Output the (X, Y) coordinate of the center of the cell containing the given text.  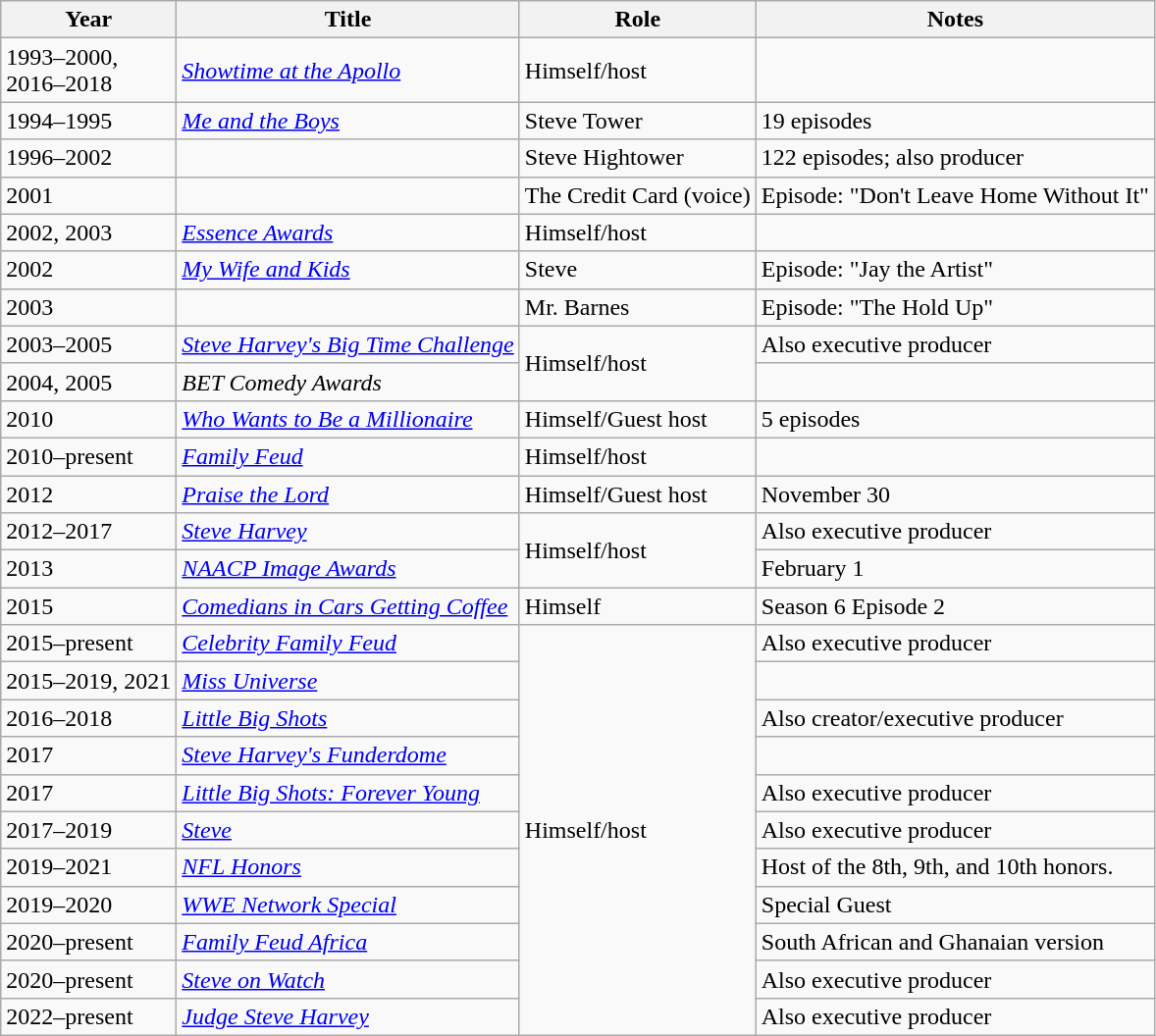
2001 (88, 195)
Praise the Lord (347, 493)
Episode: "Jay the Artist" (955, 270)
2015 (88, 606)
NFL Honors (347, 867)
Notes (955, 20)
2015–2019, 2021 (88, 681)
2010 (88, 419)
November 30 (955, 493)
Himself (638, 606)
2010–present (88, 456)
Essence Awards (347, 233)
2019–2021 (88, 867)
Host of the 8th, 9th, and 10th honors. (955, 867)
Season 6 Episode 2 (955, 606)
Steve Harvey (347, 532)
1994–1995 (88, 121)
Family Feud Africa (347, 942)
South African and Ghanaian version (955, 942)
2003–2005 (88, 344)
February 1 (955, 569)
Episode: "Don't Leave Home Without It" (955, 195)
Also creator/executive producer (955, 718)
Judge Steve Harvey (347, 1016)
2002 (88, 270)
Family Feud (347, 456)
Mr. Barnes (638, 307)
2003 (88, 307)
Comedians in Cars Getting Coffee (347, 606)
2017–2019 (88, 830)
2002, 2003 (88, 233)
5 episodes (955, 419)
BET Comedy Awards (347, 382)
Steve Hightower (638, 158)
2022–present (88, 1016)
122 episodes; also producer (955, 158)
Celebrity Family Feud (347, 644)
2013 (88, 569)
Special Guest (955, 905)
Who Wants to Be a Millionaire (347, 419)
My Wife and Kids (347, 270)
2019–2020 (88, 905)
2016–2018 (88, 718)
Title (347, 20)
Miss Universe (347, 681)
2004, 2005 (88, 382)
2012 (88, 493)
WWE Network Special (347, 905)
Episode: "The Hold Up" (955, 307)
2015–present (88, 644)
1993–2000, 2016–2018 (88, 71)
Little Big Shots: Forever Young (347, 793)
Steve on Watch (347, 979)
Steve Tower (638, 121)
The Credit Card (voice) (638, 195)
Steve Harvey's Big Time Challenge (347, 344)
2012–2017 (88, 532)
19 episodes (955, 121)
Role (638, 20)
1996–2002 (88, 158)
NAACP Image Awards (347, 569)
Little Big Shots (347, 718)
Steve Harvey's Funderdome (347, 755)
Showtime at the Apollo (347, 71)
Year (88, 20)
Me and the Boys (347, 121)
